From the cell containing the given text, extract its center point as (x, y) coordinate. 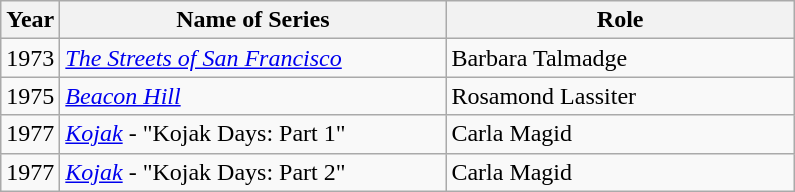
Kojak - "Kojak Days: Part 2" (253, 172)
Beacon Hill (253, 96)
1975 (30, 96)
The Streets of San Francisco (253, 58)
1973 (30, 58)
Year (30, 20)
Rosamond Lassiter (620, 96)
Role (620, 20)
Kojak - "Kojak Days: Part 1" (253, 134)
Barbara Talmadge (620, 58)
Name of Series (253, 20)
